Scan for the cell matching the given text and deliver its (X, Y) coordinate at center. 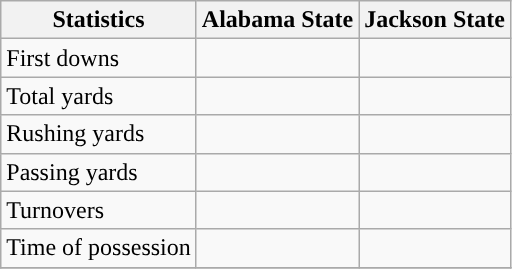
Jackson State (435, 20)
Alabama State (277, 20)
Passing yards (99, 172)
Statistics (99, 20)
First downs (99, 58)
Time of possession (99, 248)
Total yards (99, 96)
Rushing yards (99, 134)
Turnovers (99, 210)
